Provide the (x, y) coordinate of the cell's center where the given text is located.  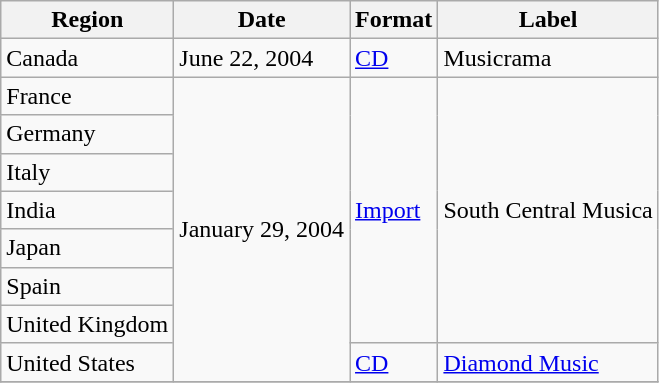
Canada (88, 58)
India (88, 210)
June 22, 2004 (262, 58)
Format (394, 20)
Italy (88, 172)
Date (262, 20)
Spain (88, 286)
Musicrama (548, 58)
January 29, 2004 (262, 229)
France (88, 96)
Import (394, 210)
Japan (88, 248)
South Central Musica (548, 210)
United States (88, 362)
Germany (88, 134)
Diamond Music (548, 362)
Label (548, 20)
Region (88, 20)
United Kingdom (88, 324)
